Identify which cell holds the provided text, then report its [X, Y] central coordinate. 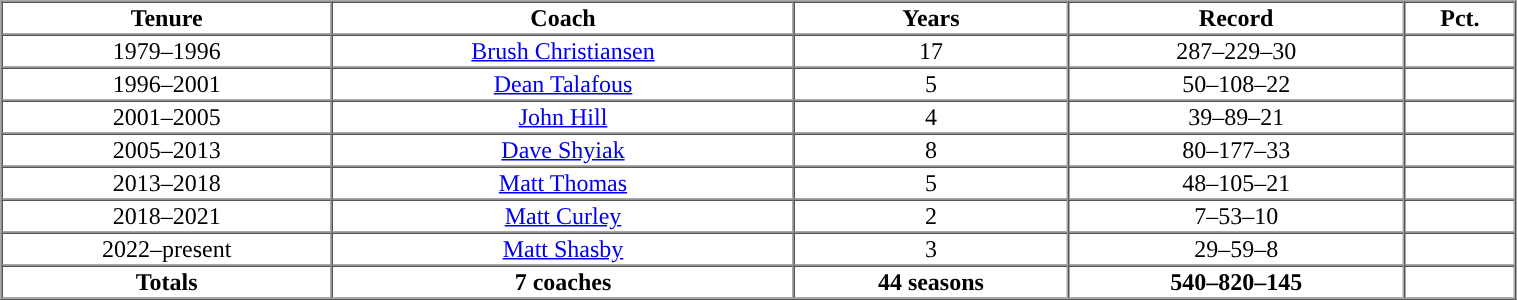
1979–1996 [167, 50]
2022–present [167, 248]
Tenure [167, 18]
80–177–33 [1236, 150]
8 [931, 150]
4 [931, 116]
29–59–8 [1236, 248]
John Hill [563, 116]
2005–2013 [167, 150]
17 [931, 50]
3 [931, 248]
Dave Shyiak [563, 150]
287–229–30 [1236, 50]
7 coaches [563, 282]
2001–2005 [167, 116]
540–820–145 [1236, 282]
Totals [167, 282]
50–108–22 [1236, 84]
44 seasons [931, 282]
7–53–10 [1236, 216]
2 [931, 216]
Matt Shasby [563, 248]
2018–2021 [167, 216]
2013–2018 [167, 182]
Coach [563, 18]
39–89–21 [1236, 116]
Matt Thomas [563, 182]
Matt Curley [563, 216]
Brush Christiansen [563, 50]
1996–2001 [167, 84]
Pct. [1460, 18]
Dean Talafous [563, 84]
Years [931, 18]
Record [1236, 18]
48–105–21 [1236, 182]
